Return the [X, Y] coordinate for the center point of the cell that contains the specified text.  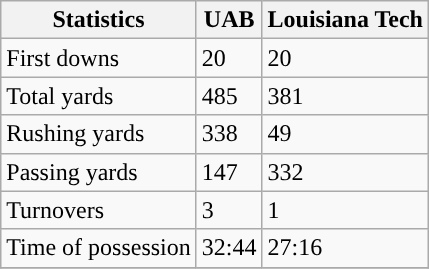
32:44 [229, 248]
Total yards [99, 96]
381 [345, 96]
332 [345, 172]
Time of possession [99, 248]
485 [229, 96]
Statistics [99, 20]
3 [229, 210]
Passing yards [99, 172]
Rushing yards [99, 134]
Louisiana Tech [345, 20]
338 [229, 134]
1 [345, 210]
UAB [229, 20]
147 [229, 172]
49 [345, 134]
Turnovers [99, 210]
First downs [99, 58]
27:16 [345, 248]
